Capture the cell that displays the provided text and extract its [X, Y] central coordinate. 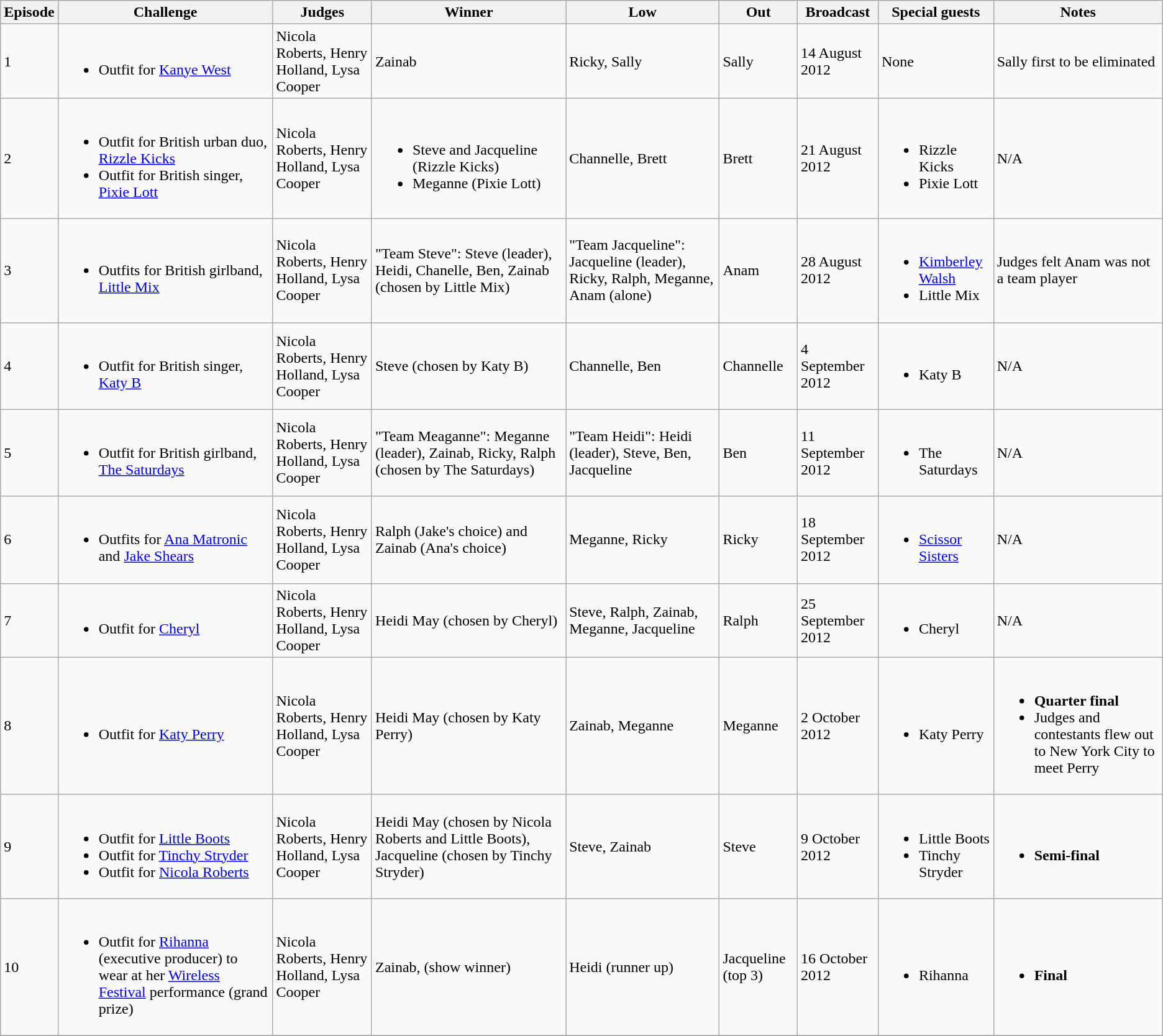
Notes [1078, 12]
4 September 2012 [837, 366]
The Saturdays [936, 453]
8 [29, 725]
Steve (chosen by Katy B) [468, 366]
"Team Steve": Steve (leader), Heidi, Chanelle, Ben, Zainab (chosen by Little Mix) [468, 271]
Ben [758, 453]
Outfit for Katy Perry [165, 725]
Out [758, 12]
Outfit for Cheryl [165, 620]
1 [29, 61]
4 [29, 366]
9 [29, 846]
Jacqueline (top 3) [758, 966]
Steve, Zainab [642, 846]
Channelle, Ben [642, 366]
Outfit for Little BootsOutfit for Tinchy StryderOutfit for Nicola Roberts [165, 846]
Meganne, Ricky [642, 540]
Rizzle KicksPixie Lott [936, 158]
Semi-final [1078, 846]
2 [29, 158]
7 [29, 620]
Scissor Sisters [936, 540]
None [936, 61]
Broadcast [837, 12]
Channelle [758, 366]
Outfits for Ana Matronic and Jake Shears [165, 540]
Channelle, Brett [642, 158]
Heidi May (chosen by Nicola Roberts and Little Boots), Jacqueline (chosen by Tinchy Stryder) [468, 846]
Zainab, Meganne [642, 725]
Ralph (Jake's choice) and Zainab (Ana's choice) [468, 540]
Steve and Jacqueline (Rizzle Kicks)Meganne (Pixie Lott) [468, 158]
Outfit for British urban duo, Rizzle KicksOutfit for British singer, Pixie Lott [165, 158]
"Team Jacqueline": Jacqueline (leader), Ricky, Ralph, Meganne, Anam (alone) [642, 271]
Katy B [936, 366]
Challenge [165, 12]
Heidi (runner up) [642, 966]
"Team Heidi": Heidi (leader), Steve, Ben, Jacqueline [642, 453]
Steve [758, 846]
2 October 2012 [837, 725]
25 September 2012 [837, 620]
Little BootsTinchy Stryder [936, 846]
Sally first to be eliminated [1078, 61]
3 [29, 271]
Zainab, (show winner) [468, 966]
21 August 2012 [837, 158]
Judges felt Anam was not a team player [1078, 271]
Outfit for Rihanna (executive producer) to wear at her Wireless Festival performance (grand prize) [165, 966]
5 [29, 453]
Outfits for British girlband, Little Mix [165, 271]
Steve, Ralph, Zainab, Meganne, Jacqueline [642, 620]
Kimberley WalshLittle Mix [936, 271]
Cheryl [936, 620]
Heidi May (chosen by Cheryl) [468, 620]
11 September 2012 [837, 453]
Anam [758, 271]
Outfit for British girlband, The Saturdays [165, 453]
Low [642, 12]
Meganne [758, 725]
6 [29, 540]
14 August 2012 [837, 61]
Ralph [758, 620]
Judges [322, 12]
Heidi May (chosen by Katy Perry) [468, 725]
Brett [758, 158]
Winner [468, 12]
Outfit for British singer, Katy B [165, 366]
Quarter finalJudges and contestants flew out to New York City to meet Perry [1078, 725]
Ricky [758, 540]
9 October 2012 [837, 846]
Final [1078, 966]
18 September 2012 [837, 540]
Episode [29, 12]
Rihanna [936, 966]
Sally [758, 61]
Zainab [468, 61]
Outfit for Kanye West [165, 61]
10 [29, 966]
"Team Meaganne": Meganne (leader), Zainab, Ricky, Ralph (chosen by The Saturdays) [468, 453]
Katy Perry [936, 725]
Special guests [936, 12]
Ricky, Sally [642, 61]
16 October 2012 [837, 966]
28 August 2012 [837, 271]
